Provide the [X, Y] coordinate of the cell's center where the given text is located.  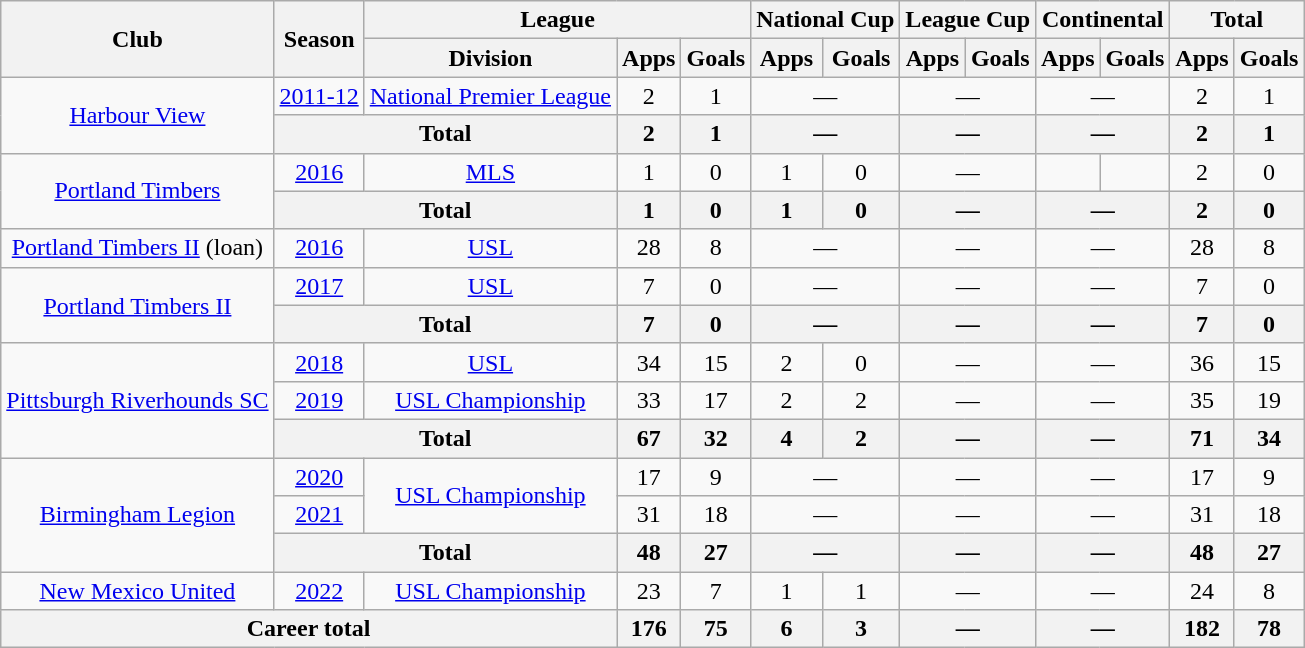
Birmingham Legion [138, 515]
2022 [319, 591]
National Cup [826, 20]
3 [861, 629]
2017 [319, 286]
75 [716, 629]
Portland Timbers II (loan) [138, 248]
33 [649, 400]
23 [649, 591]
Pittsburgh Riverhounds SC [138, 400]
36 [1202, 362]
6 [787, 629]
176 [649, 629]
2019 [319, 400]
182 [1202, 629]
Harbour View [138, 115]
MLS [490, 172]
35 [1202, 400]
Season [319, 39]
League [557, 20]
2011-12 [319, 96]
2020 [319, 477]
Division [490, 58]
32 [716, 438]
Continental [1103, 20]
71 [1202, 438]
4 [787, 438]
Portland Timbers II [138, 305]
2021 [319, 515]
67 [649, 438]
Career total [309, 629]
2018 [319, 362]
24 [1202, 591]
League Cup [968, 20]
Portland Timbers [138, 191]
78 [1269, 629]
New Mexico United [138, 591]
19 [1269, 400]
National Premier League [490, 96]
Club [138, 39]
